Locate the cell with the specified text and output its (x, y) center coordinate. 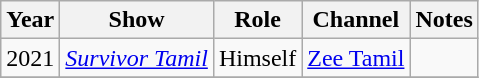
Survivor Tamil (137, 58)
Himself (257, 58)
Zee Tamil (356, 58)
Year (30, 20)
Show (137, 20)
Role (257, 20)
Notes (444, 20)
2021 (30, 58)
Channel (356, 20)
